Find where the given text appears and provide that cell's center as [x, y] coordinate. 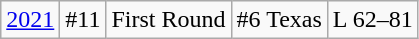
First Round [168, 20]
#6 Texas [279, 20]
#11 [83, 20]
L 62–81 [372, 20]
2021 [30, 20]
